Search for the cell housing the specified text and yield its [X, Y] center coordinate. 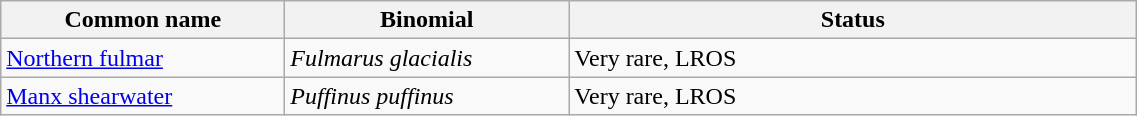
Fulmarus glacialis [427, 58]
Binomial [427, 20]
Northern fulmar [143, 58]
Manx shearwater [143, 96]
Puffinus puffinus [427, 96]
Status [853, 20]
Common name [143, 20]
